Find where the given text appears and provide that cell's center as [x, y] coordinate. 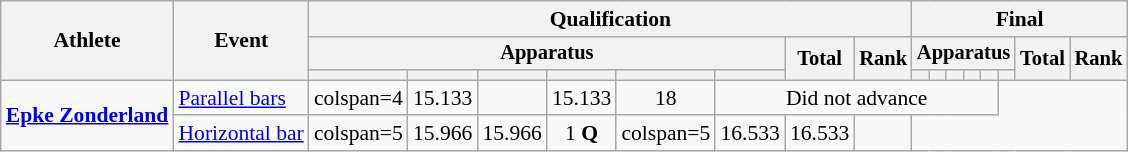
Horizontal bar [240, 134]
Parallel bars [240, 98]
colspan=4 [358, 98]
Qualification [610, 19]
Event [240, 40]
Athlete [88, 40]
1 Q [582, 134]
18 [666, 98]
Epke Zonderland [88, 116]
Final [1020, 19]
Did not advance [856, 98]
